Output the (x, y) coordinate of the center of the cell containing the given text.  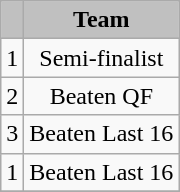
Beaten QF (102, 96)
Semi-finalist (102, 58)
3 (12, 134)
Team (102, 20)
2 (12, 96)
